Determine the (x, y) coordinate at the center of the cell enclosing the given text.  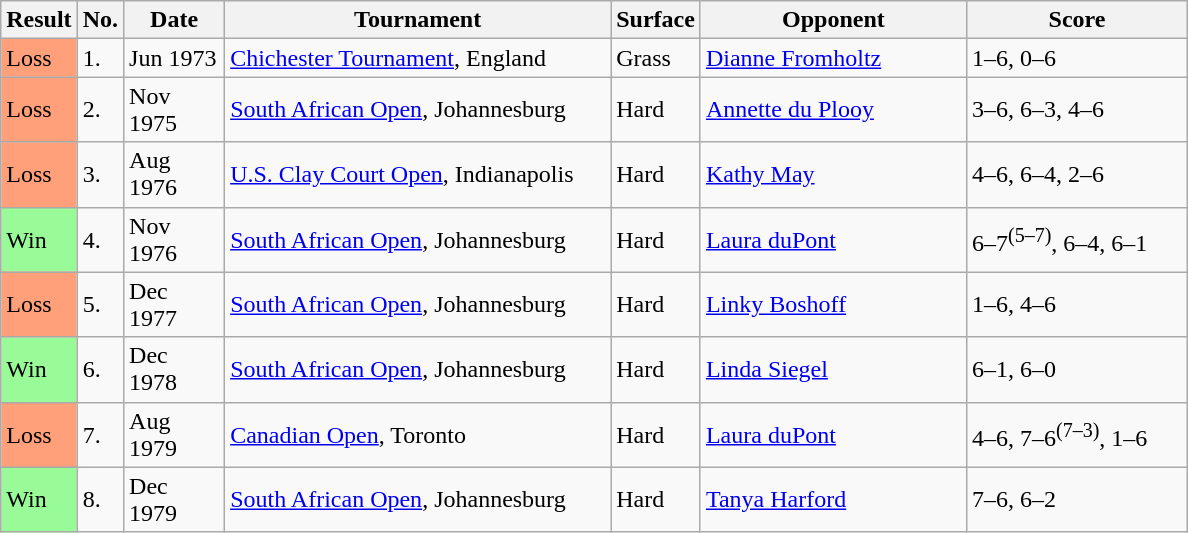
Nov 1975 (174, 110)
Nov 1976 (174, 240)
Dianne Fromholtz (833, 58)
Canadian Open, Toronto (418, 434)
6. (100, 370)
1–6, 0–6 (1076, 58)
1. (100, 58)
Annette du Plooy (833, 110)
Linda Siegel (833, 370)
2. (100, 110)
U.S. Clay Court Open, Indianapolis (418, 174)
7. (100, 434)
3–6, 6–3, 4–6 (1076, 110)
4–6, 6–4, 2–6 (1076, 174)
1–6, 4–6 (1076, 304)
6–7(5–7), 6–4, 6–1 (1076, 240)
Tournament (418, 20)
Chichester Tournament, England (418, 58)
7–6, 6–2 (1076, 500)
4–6, 7–6(7–3), 1–6 (1076, 434)
8. (100, 500)
No. (100, 20)
Aug 1976 (174, 174)
Date (174, 20)
Result (39, 20)
Grass (656, 58)
4. (100, 240)
Linky Boshoff (833, 304)
Surface (656, 20)
6–1, 6–0 (1076, 370)
Dec 1977 (174, 304)
Dec 1979 (174, 500)
Kathy May (833, 174)
Score (1076, 20)
5. (100, 304)
Dec 1978 (174, 370)
3. (100, 174)
Tanya Harford (833, 500)
Jun 1973 (174, 58)
Aug 1979 (174, 434)
Opponent (833, 20)
